Extract the [x, y] coordinate from the center of the cell holding the provided text.  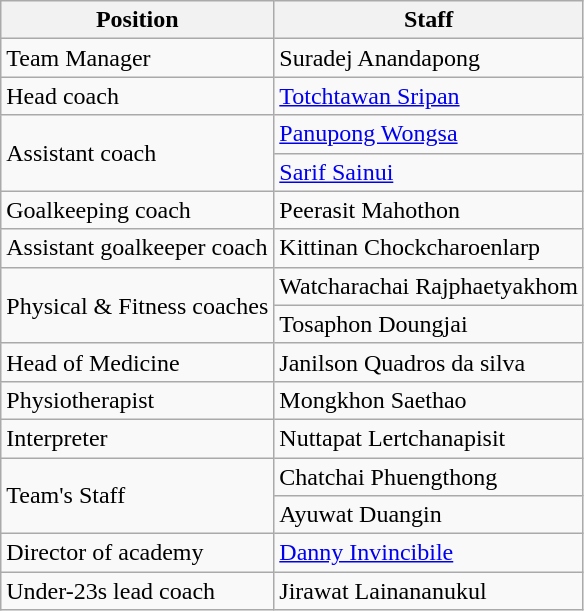
Kittinan Chockcharoenlarp [429, 248]
Watcharachai Rajphaetyakhom [429, 286]
Mongkhon Saethao [429, 400]
Assistant goalkeeper coach [138, 248]
Staff [429, 20]
Under-23s lead coach [138, 591]
Chatchai Phuengthong [429, 477]
Goalkeeping coach [138, 210]
Head of Medicine [138, 362]
Physiotherapist [138, 400]
Panupong Wongsa [429, 134]
Peerasit Mahothon [429, 210]
Ayuwat Duangin [429, 515]
Sarif Sainui [429, 172]
Suradej Anandapong [429, 58]
Director of academy [138, 553]
Interpreter [138, 438]
Jirawat Lainananukul [429, 591]
Head coach [138, 96]
Janilson Quadros da silva [429, 362]
Tosaphon Doungjai [429, 324]
Physical & Fitness coaches [138, 305]
Team's Staff [138, 496]
Assistant coach [138, 153]
Totchtawan Sripan [429, 96]
Nuttapat Lertchanapisit [429, 438]
Position [138, 20]
Team Manager [138, 58]
Danny Invincibile [429, 553]
